Return [x, y] of the center of cell containing provided text 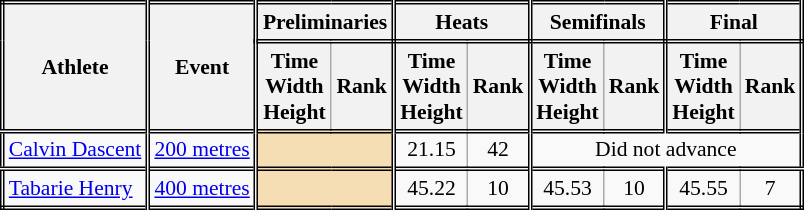
45.53 [567, 190]
45.55 [703, 190]
Calvin Dascent [75, 150]
Event [202, 67]
Did not advance [666, 150]
21.15 [431, 150]
Heats [462, 22]
Final [734, 22]
42 [499, 150]
200 metres [202, 150]
400 metres [202, 190]
45.22 [431, 190]
7 [771, 190]
Preliminaries [324, 22]
Athlete [75, 67]
Tabarie Henry [75, 190]
Semifinals [598, 22]
